For the text-containing cell, return its midpoint in [x, y] coordinate format. 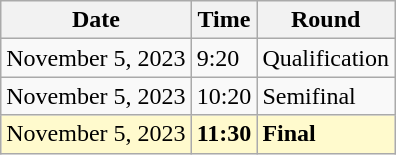
Qualification [326, 58]
Final [326, 134]
9:20 [224, 58]
11:30 [224, 134]
Round [326, 20]
Time [224, 20]
10:20 [224, 96]
Semifinal [326, 96]
Date [96, 20]
